Output the (x, y) coordinate of the center of the cell containing the given text.  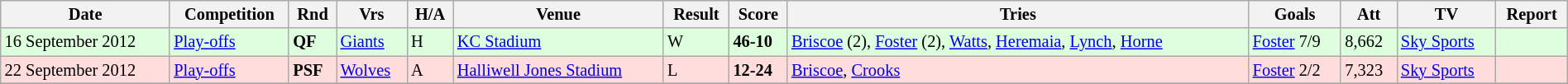
QF (313, 42)
A (430, 70)
16 September 2012 (86, 42)
H (430, 42)
Rnd (313, 14)
8,662 (1369, 42)
12-24 (759, 70)
Vrs (372, 14)
Report (1532, 14)
TV (1446, 14)
Goals (1295, 14)
22 September 2012 (86, 70)
L (696, 70)
Briscoe, Crooks (1018, 70)
Score (759, 14)
Tries (1018, 14)
Halliwell Jones Stadium (558, 70)
Competition (229, 14)
Date (86, 14)
KC Stadium (558, 42)
H/A (430, 14)
46-10 (759, 42)
7,323 (1369, 70)
Foster 2/2 (1295, 70)
Wolves (372, 70)
W (696, 42)
Att (1369, 14)
Foster 7/9 (1295, 42)
Giants (372, 42)
PSF (313, 70)
Venue (558, 14)
Result (696, 14)
Briscoe (2), Foster (2), Watts, Heremaia, Lynch, Horne (1018, 42)
